Return (X, Y) of the center of cell containing provided text 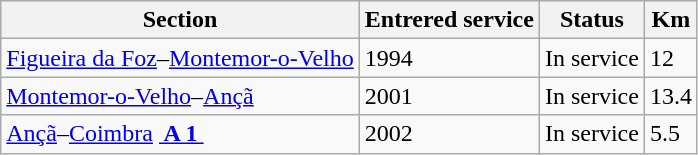
Section (180, 20)
5.5 (670, 134)
Entrered service (449, 20)
Figueira da Foz–Montemor-o-Velho (180, 58)
Montemor-o-Velho–Ançã (180, 96)
1994 (449, 58)
2001 (449, 96)
Ançã–Coimbra A 1 (180, 134)
12 (670, 58)
13.4 (670, 96)
Km (670, 20)
2002 (449, 134)
Status (592, 20)
